Search for the cell housing the specified text and yield its [x, y] center coordinate. 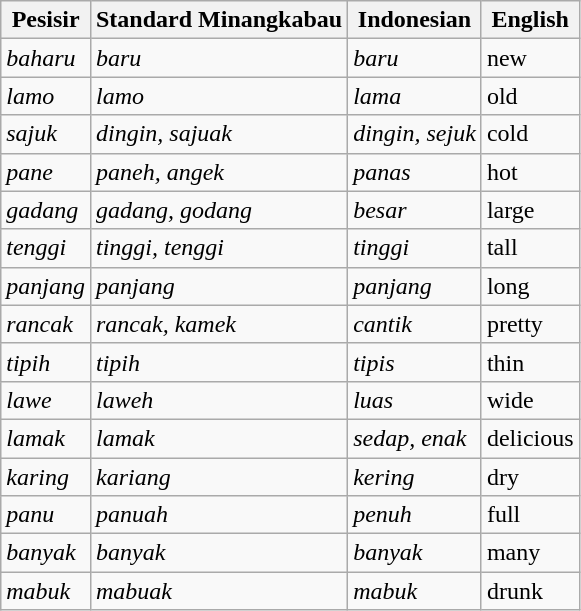
gadang [46, 210]
panuah [218, 515]
panas [415, 172]
hot [530, 172]
dry [530, 477]
drunk [530, 591]
rancak, kamek [218, 324]
besar [415, 210]
sajuk [46, 134]
gadang, godang [218, 210]
penuh [415, 515]
Pesisir [46, 20]
cold [530, 134]
tinggi [415, 248]
many [530, 553]
long [530, 286]
thin [530, 362]
tipis [415, 362]
dingin, sajuak [218, 134]
tenggi [46, 248]
paneh, angek [218, 172]
lama [415, 96]
luas [415, 400]
kering [415, 477]
Standard Minangkabau [218, 20]
delicious [530, 438]
rancak [46, 324]
pane [46, 172]
laweh [218, 400]
karing [46, 477]
English [530, 20]
lawe [46, 400]
pretty [530, 324]
Indonesian [415, 20]
tinggi, tenggi [218, 248]
cantik [415, 324]
baharu [46, 58]
panu [46, 515]
old [530, 96]
new [530, 58]
dingin, sejuk [415, 134]
large [530, 210]
mabuak [218, 591]
wide [530, 400]
full [530, 515]
kariang [218, 477]
tall [530, 248]
sedap, enak [415, 438]
